Search for the cell housing the specified text and yield its [x, y] center coordinate. 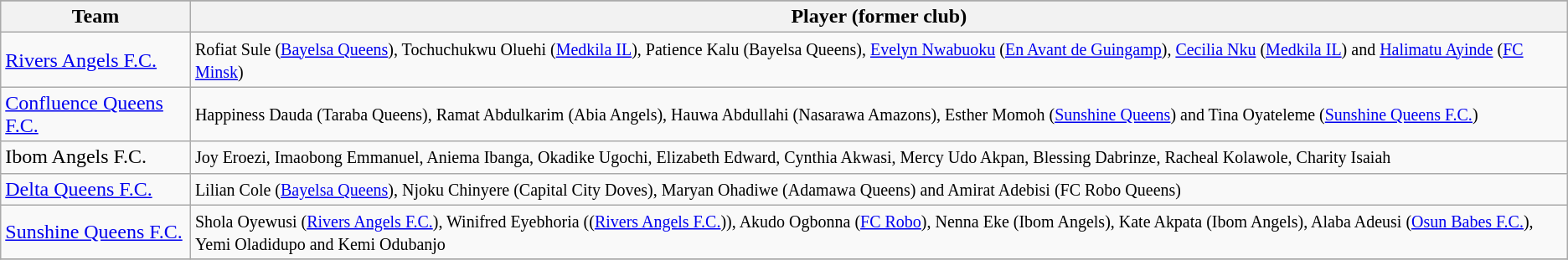
Ibom Angels F.C. [95, 157]
Team [95, 17]
Delta Queens F.C. [95, 189]
Rivers Angels F.C. [95, 60]
Sunshine Queens F.C. [95, 232]
Confluence Queens F.C. [95, 114]
Lilian Cole (Bayelsa Queens), Njoku Chinyere (Capital City Doves), Maryan Ohadiwe (Adamawa Queens) and Amirat Adebisi (FC Robo Queens) [879, 189]
Player (former club) [879, 17]
